Return (x, y) of the center of cell containing provided text 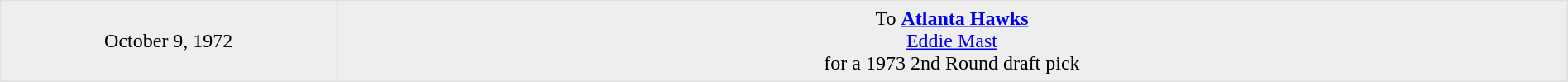
To Atlanta HawksEddie Mastfor a 1973 2nd Round draft pick (953, 41)
October 9, 1972 (169, 41)
